Provide the (x, y) coordinate of the cell's center where the given text is located.  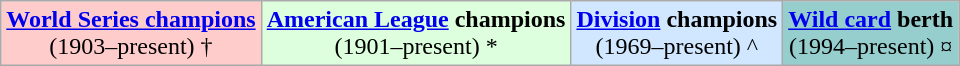
World Series champions(1903–present) † (131, 34)
American League champions(1901–present) * (416, 34)
Division champions(1969–present) ^ (677, 34)
Wild card berth(1994–present) ¤ (871, 34)
